From the cell containing the given text, extract its center point as [X, Y] coordinate. 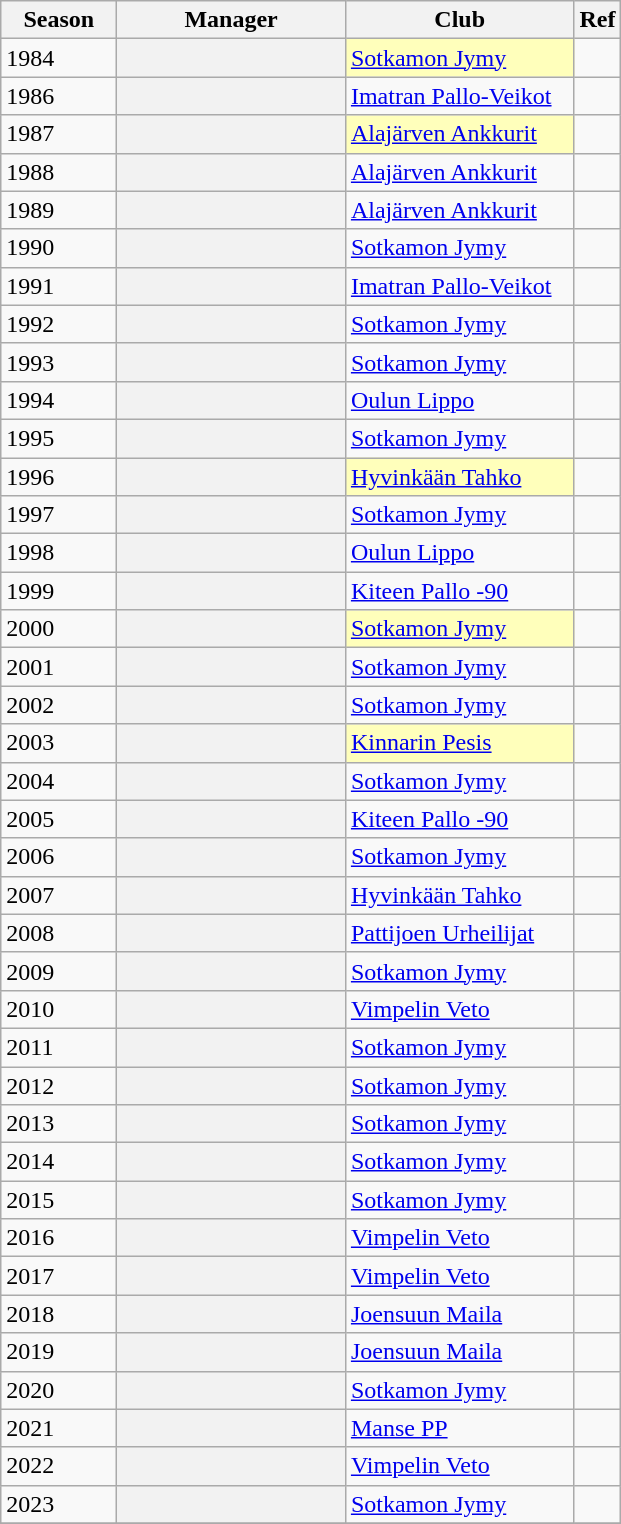
2009 [59, 971]
1995 [59, 438]
1999 [59, 591]
2003 [59, 743]
2005 [59, 819]
Manager [232, 20]
2012 [59, 1085]
2019 [59, 1352]
2016 [59, 1238]
2021 [59, 1428]
Season [59, 20]
1993 [59, 362]
2013 [59, 1124]
2017 [59, 1276]
Manse PP [460, 1428]
1992 [59, 324]
2015 [59, 1200]
Club [460, 20]
1997 [59, 515]
1989 [59, 210]
Pattijoen Urheilijat [460, 933]
2007 [59, 895]
2014 [59, 1162]
2020 [59, 1390]
1990 [59, 248]
1994 [59, 400]
2010 [59, 1009]
1984 [59, 58]
2000 [59, 629]
2023 [59, 1504]
Kinnarin Pesis [460, 743]
2001 [59, 667]
1998 [59, 553]
2018 [59, 1314]
1986 [59, 96]
2011 [59, 1047]
2022 [59, 1466]
Ref [598, 20]
1988 [59, 172]
1991 [59, 286]
2004 [59, 781]
1987 [59, 134]
1996 [59, 477]
2006 [59, 857]
2008 [59, 933]
2002 [59, 705]
